For the text-containing cell, return its midpoint in [X, Y] coordinate format. 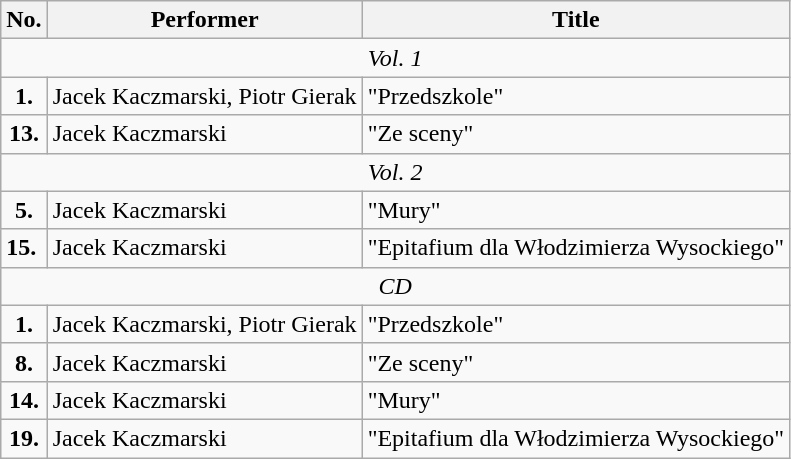
13. [24, 134]
14. [24, 400]
8. [24, 362]
CD [396, 286]
Vol. 2 [396, 172]
No. [24, 20]
15. [24, 248]
19. [24, 438]
Vol. 1 [396, 58]
5. [24, 210]
Performer [204, 20]
Title [576, 20]
